Pinpoint the cell where the given text exists, returning its [X, Y] midpoint coordinate. 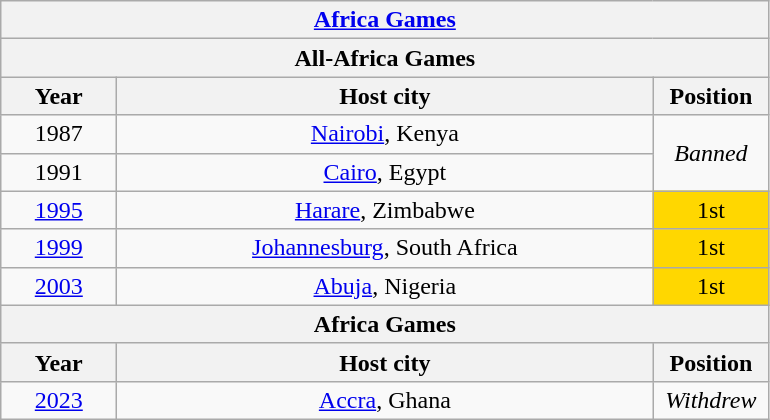
Harare, Zimbabwe [385, 210]
2003 [59, 286]
All-Africa Games [385, 58]
Johannesburg, South Africa [385, 248]
Withdrew [711, 400]
1995 [59, 210]
Accra, Ghana [385, 400]
1999 [59, 248]
1991 [59, 172]
Banned [711, 153]
Nairobi, Kenya [385, 134]
Cairo, Egypt [385, 172]
Abuja, Nigeria [385, 286]
2023 [59, 400]
1987 [59, 134]
